For the text-containing cell, return its midpoint in (X, Y) coordinate format. 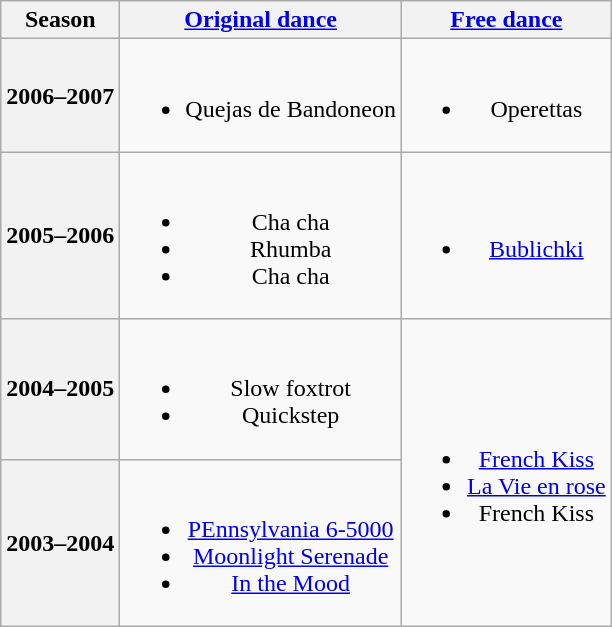
Operettas (506, 96)
2006–2007 (60, 96)
Season (60, 20)
French Kiss La Vie en roseFrench Kiss (506, 472)
Cha chaRhumbaCha cha (261, 236)
2005–2006 (60, 236)
2003–2004 (60, 542)
Quejas de Bandoneon (261, 96)
Bublichki (506, 236)
Slow foxtrotQuickstep (261, 389)
Free dance (506, 20)
2004–2005 (60, 389)
PEnnsylvania 6-5000 Moonlight Serenade In the Mood (261, 542)
Original dance (261, 20)
